Return the [X, Y] coordinate for the center point of the cell that contains the specified text.  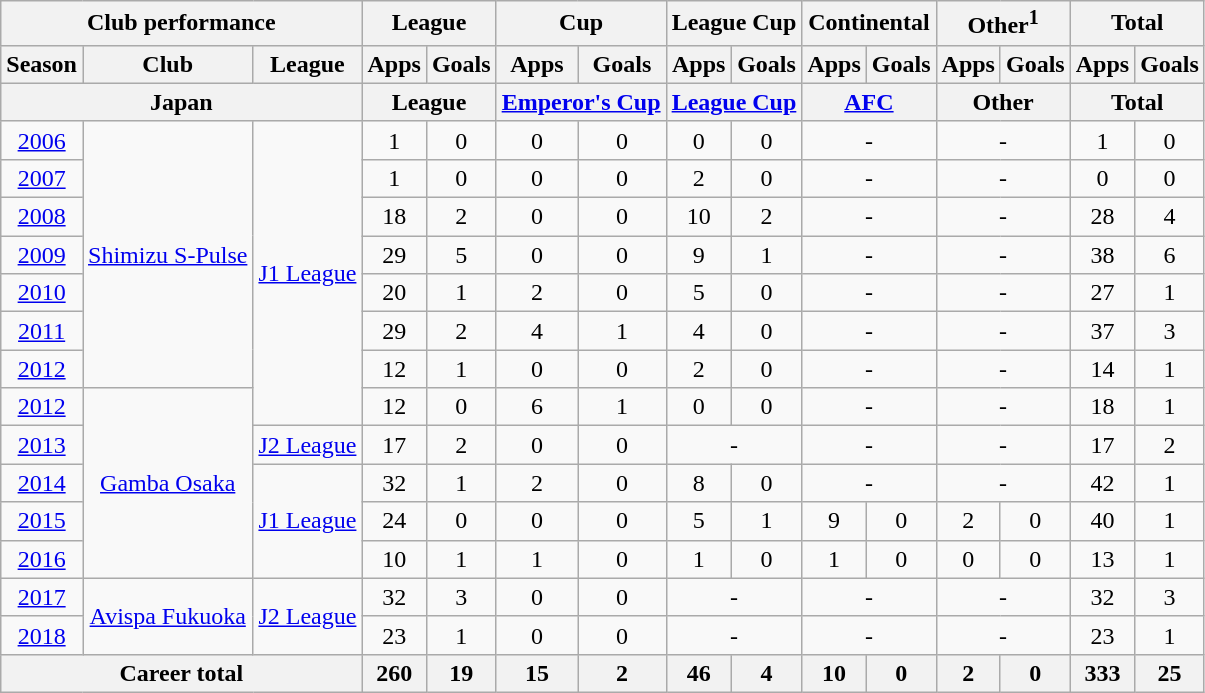
46 [698, 673]
38 [1102, 255]
40 [1102, 521]
Other1 [1003, 24]
2013 [42, 445]
Cup [581, 24]
Shimizu S-Pulse [167, 254]
2016 [42, 559]
2010 [42, 293]
Club performance [182, 24]
Emperor's Cup [581, 102]
Japan [182, 102]
13 [1102, 559]
260 [394, 673]
Continental [869, 24]
20 [394, 293]
2006 [42, 140]
Other [1003, 102]
Season [42, 64]
AFC [869, 102]
19 [461, 673]
333 [1102, 673]
2011 [42, 331]
24 [394, 521]
Club [167, 64]
37 [1102, 331]
Gamba Osaka [167, 483]
2007 [42, 178]
Avispa Fukuoka [167, 616]
2008 [42, 217]
2009 [42, 255]
2017 [42, 597]
Career total [182, 673]
14 [1102, 369]
27 [1102, 293]
2014 [42, 483]
42 [1102, 483]
8 [698, 483]
2018 [42, 635]
2015 [42, 521]
15 [537, 673]
28 [1102, 217]
25 [1170, 673]
